Capture the cell that displays the provided text and extract its [x, y] central coordinate. 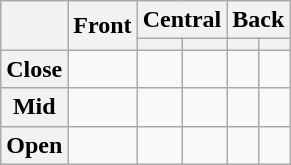
Back [258, 20]
Front [102, 26]
Central [182, 20]
Mid [34, 107]
Open [34, 145]
Close [34, 69]
